Return (x, y) of the center of cell containing provided text 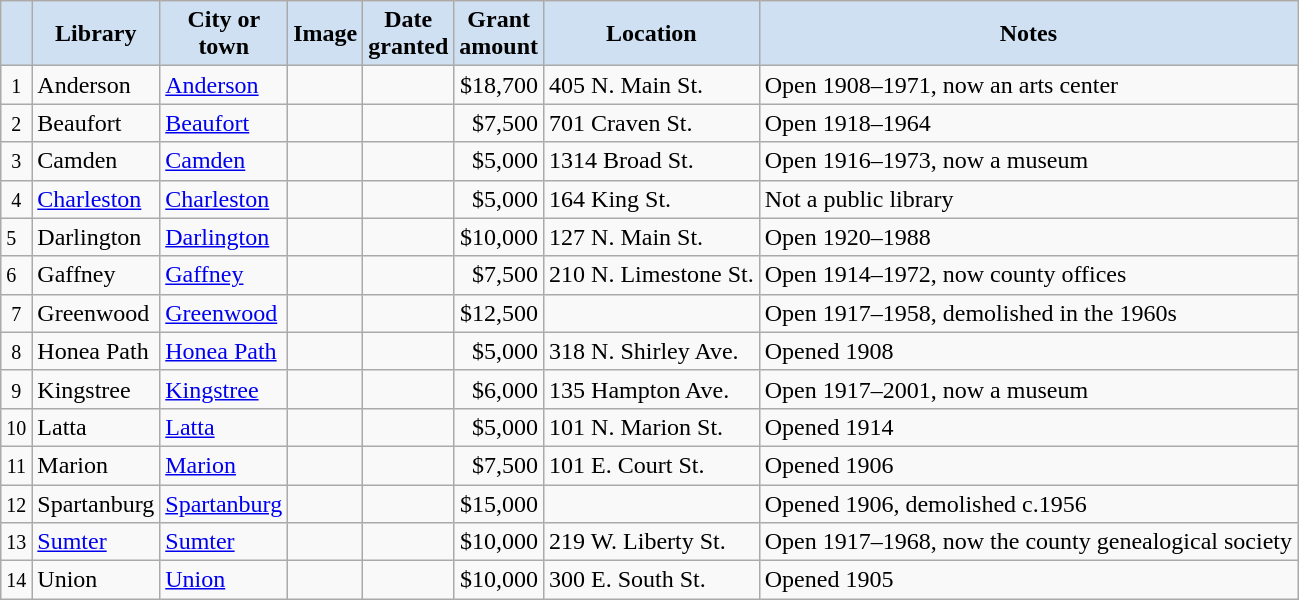
300 E. South St. (652, 580)
5 (16, 237)
219 W. Liberty St. (652, 542)
Library (96, 34)
Open 1916–1973, now a museum (1028, 161)
1 (16, 85)
210 N. Limestone St. (652, 275)
Opened 1908 (1028, 351)
Opened 1914 (1028, 427)
Open 1920–1988 (1028, 237)
3 (16, 161)
9 (16, 389)
10 (16, 427)
$18,700 (499, 85)
Open 1918–1964 (1028, 123)
2 (16, 123)
Open 1917–2001, now a museum (1028, 389)
$15,000 (499, 503)
$12,500 (499, 313)
Open 1914–1972, now county offices (1028, 275)
Dategranted (408, 34)
101 N. Marion St. (652, 427)
6 (16, 275)
Grantamount (499, 34)
135 Hampton Ave. (652, 389)
$6,000 (499, 389)
318 N. Shirley Ave. (652, 351)
127 N. Main St. (652, 237)
701 Craven St. (652, 123)
Opened 1906, demolished c.1956 (1028, 503)
Notes (1028, 34)
Opened 1906 (1028, 465)
Open 1908–1971, now an arts center (1028, 85)
4 (16, 199)
Open 1917–1968, now the county genealogical society (1028, 542)
14 (16, 580)
8 (16, 351)
Not a public library (1028, 199)
12 (16, 503)
101 E. Court St. (652, 465)
164 King St. (652, 199)
11 (16, 465)
405 N. Main St. (652, 85)
Open 1917–1958, demolished in the 1960s (1028, 313)
1314 Broad St. (652, 161)
13 (16, 542)
Location (652, 34)
City ortown (224, 34)
Image (326, 34)
Opened 1905 (1028, 580)
7 (16, 313)
